Return (x, y) of the center of cell containing provided text 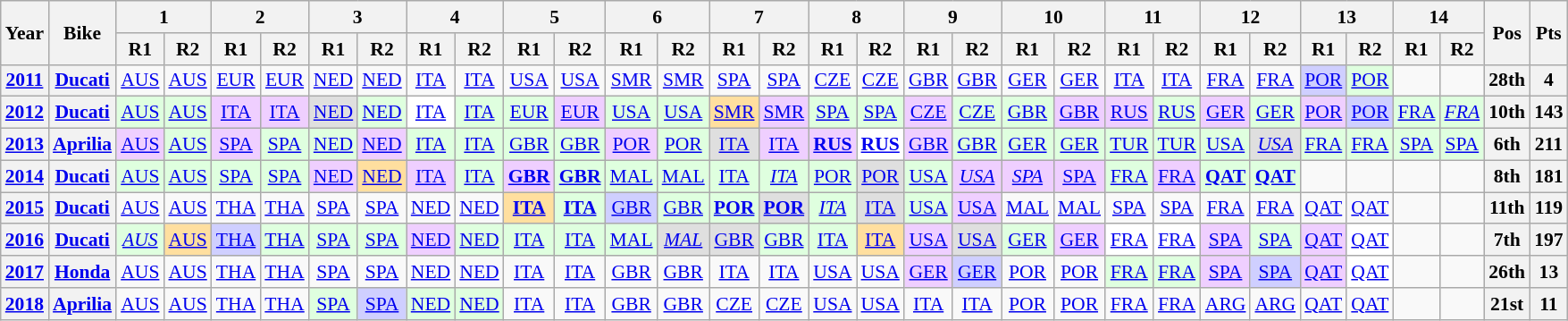
2011 (25, 80)
5 (555, 17)
10 (1053, 17)
Pos (1506, 32)
6th (1506, 145)
10th (1506, 113)
12 (1251, 17)
2013 (25, 145)
7th (1506, 241)
28th (1506, 80)
11th (1506, 208)
2017 (25, 272)
7 (759, 17)
119 (1549, 208)
Bike (82, 32)
1 (164, 17)
8 (856, 17)
2 (261, 17)
14 (1438, 17)
Honda (82, 272)
2016 (25, 241)
Year (25, 32)
2012 (25, 113)
26th (1506, 272)
2018 (25, 304)
Pts (1549, 32)
8th (1506, 176)
143 (1549, 113)
2015 (25, 208)
6 (658, 17)
197 (1549, 241)
2014 (25, 176)
181 (1549, 176)
211 (1549, 145)
3 (357, 17)
9 (952, 17)
21st (1506, 304)
